Identify which cell holds the provided text, then report its (X, Y) central coordinate. 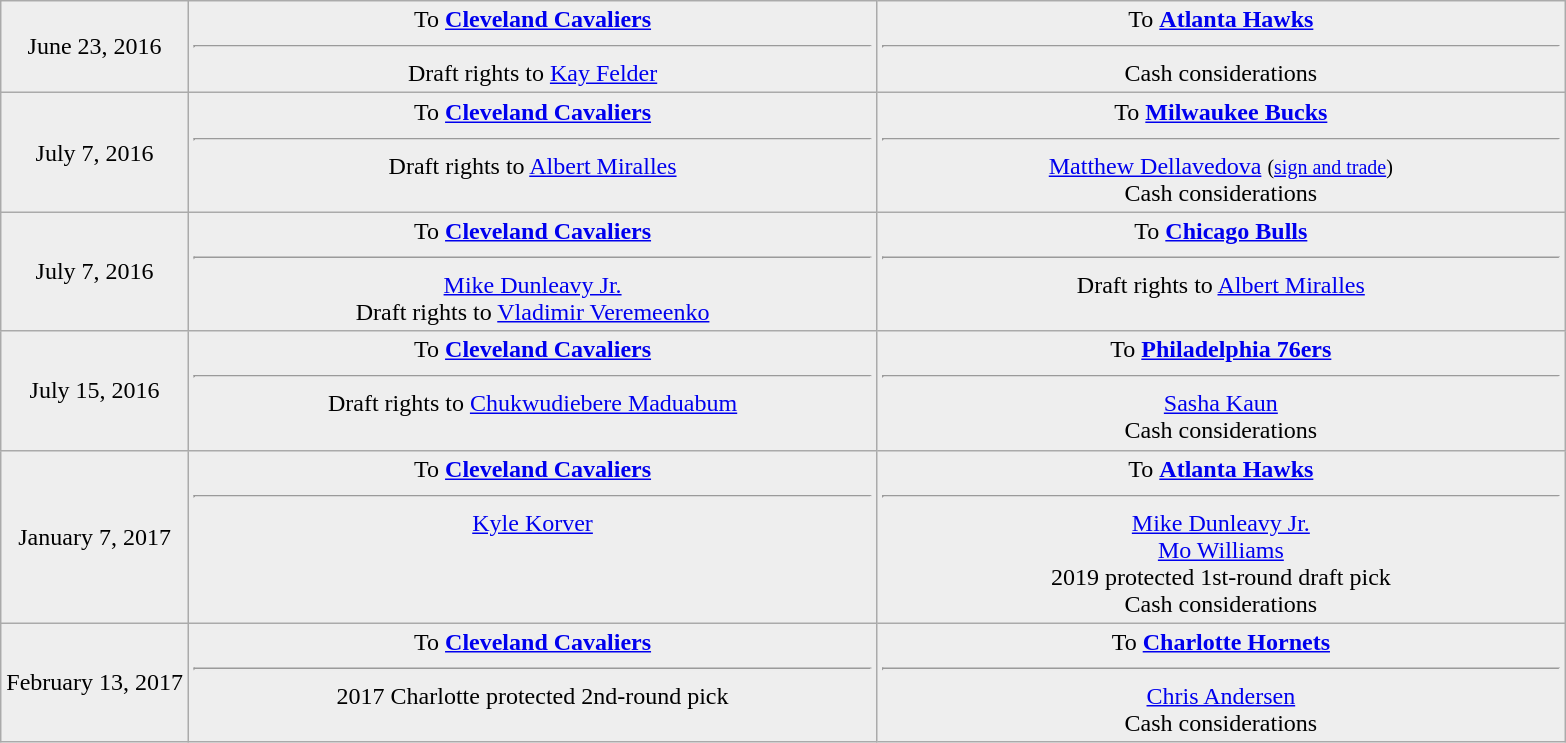
To Philadelphia 76ersSasha KaunCash considerations (1221, 390)
February 13, 2017 (95, 682)
July 15, 2016 (95, 390)
To Cleveland CavaliersDraft rights to Albert Miralles (532, 152)
To Cleveland CavaliersMike Dunleavy Jr.Draft rights to Vladimir Veremeenko (532, 272)
To Cleveland CavaliersDraft rights to Kay Felder (532, 47)
To Cleveland CavaliersDraft rights to Chukwudiebere Maduabum (532, 390)
June 23, 2016 (95, 47)
To Milwaukee BucksMatthew Dellavedova (sign and trade) Cash considerations (1221, 152)
To Chicago BullsDraft rights to Albert Miralles (1221, 272)
To Atlanta HawksMike Dunleavy Jr.Mo Williams2019 protected 1st-round draft pickCash considerations (1221, 536)
To Charlotte HornetsChris AndersenCash considerations (1221, 682)
January 7, 2017 (95, 536)
To Atlanta HawksCash considerations (1221, 47)
To Cleveland CavaliersKyle Korver (532, 536)
To Cleveland Cavaliers2017 Charlotte protected 2nd-round pick (532, 682)
